Pinpoint the cell where the given text exists, returning its [x, y] midpoint coordinate. 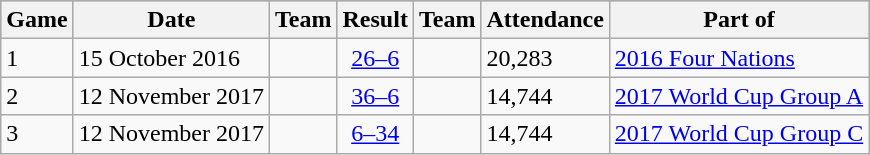
20,283 [545, 58]
Date [171, 20]
6–34 [375, 134]
36–6 [375, 96]
Game [37, 20]
26–6 [375, 58]
2 [37, 96]
Attendance [545, 20]
2017 World Cup Group A [738, 96]
1 [37, 58]
2016 Four Nations [738, 58]
15 October 2016 [171, 58]
3 [37, 134]
Part of [738, 20]
Result [375, 20]
2017 World Cup Group C [738, 134]
